From the cell containing the given text, extract its center point as [X, Y] coordinate. 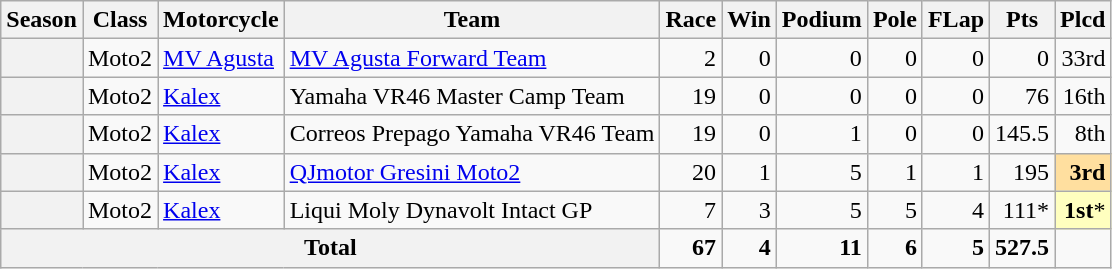
Podium [822, 20]
Class [120, 20]
20 [691, 172]
7 [691, 210]
Pts [1022, 20]
11 [822, 248]
Race [691, 20]
Pole [894, 20]
67 [691, 248]
Liqui Moly Dynavolt Intact GP [472, 210]
195 [1022, 172]
2 [691, 58]
Motorcycle [222, 20]
8th [1083, 134]
145.5 [1022, 134]
33rd [1083, 58]
Correos Prepago Yamaha VR46 Team [472, 134]
16th [1083, 96]
3rd [1083, 172]
MV Agusta Forward Team [472, 58]
Win [750, 20]
Team [472, 20]
Total [330, 248]
3 [750, 210]
6 [894, 248]
Plcd [1083, 20]
76 [1022, 96]
FLap [956, 20]
QJmotor Gresini Moto2 [472, 172]
111* [1022, 210]
527.5 [1022, 248]
MV Agusta [222, 58]
Yamaha VR46 Master Camp Team [472, 96]
1st* [1083, 210]
Season [42, 20]
